Return the (X, Y) coordinate for the center point of the cell that contains the specified text.  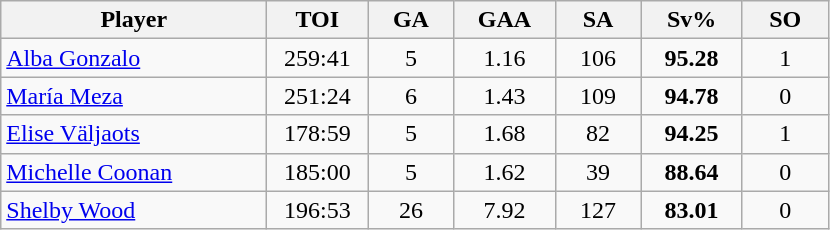
251:24 (318, 96)
95.28 (692, 58)
Elise Väljaots (134, 134)
Player (134, 20)
María Meza (134, 96)
GAA (504, 20)
39 (598, 172)
Shelby Wood (134, 210)
Michelle Coonan (134, 172)
6 (411, 96)
106 (598, 58)
82 (598, 134)
259:41 (318, 58)
88.64 (692, 172)
94.78 (692, 96)
1.43 (504, 96)
1.68 (504, 134)
196:53 (318, 210)
GA (411, 20)
SA (598, 20)
127 (598, 210)
178:59 (318, 134)
26 (411, 210)
1.16 (504, 58)
83.01 (692, 210)
7.92 (504, 210)
1.62 (504, 172)
109 (598, 96)
SO (785, 20)
TOI (318, 20)
Alba Gonzalo (134, 58)
185:00 (318, 172)
94.25 (692, 134)
Sv% (692, 20)
